Extract the (x, y) coordinate from the center of the cell holding the provided text.  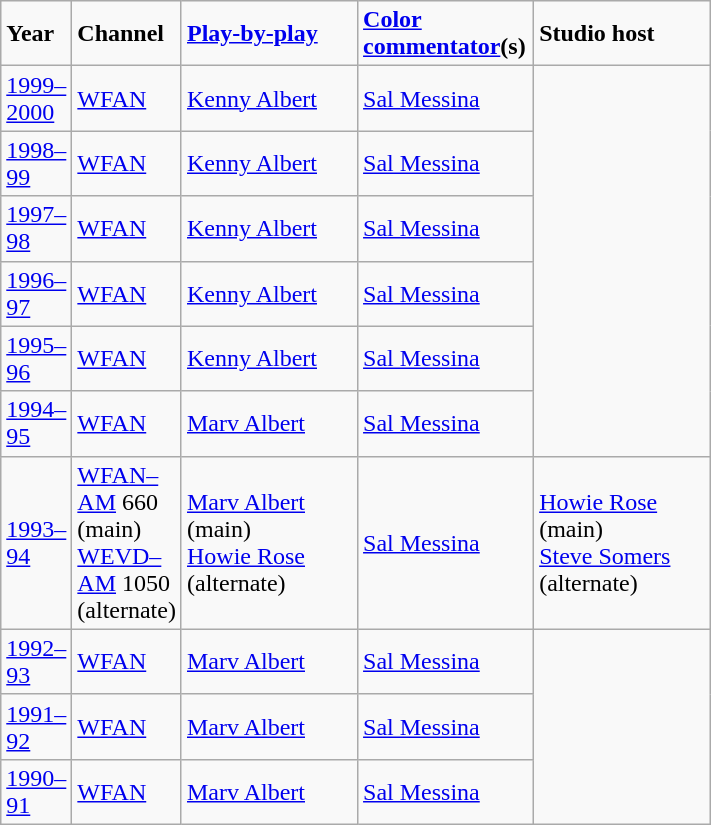
1999–2000 (36, 98)
Howie Rose (main)Steve Somers (alternate) (622, 542)
1993–94 (36, 542)
1992–93 (36, 662)
1995–96 (36, 358)
Year (36, 34)
1990–91 (36, 792)
Color commentator(s) (446, 34)
Marv Albert (main)Howie Rose (alternate) (269, 542)
Play-by-play (269, 34)
1997–98 (36, 228)
1991–92 (36, 726)
WFAN–AM 660 (main)WEVD–AM 1050 (alternate) (127, 542)
Studio host (622, 34)
1994–95 (36, 424)
Channel (127, 34)
1996–97 (36, 294)
1998–99 (36, 164)
